Output the [X, Y] coordinate of the center of the cell containing the given text.  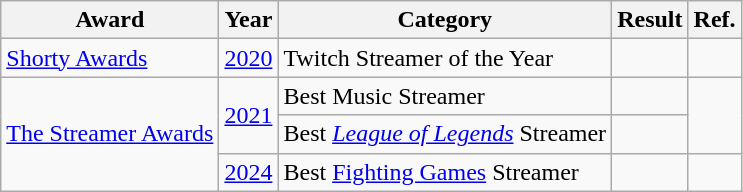
Category [445, 20]
The Streamer Awards [110, 134]
Ref. [714, 20]
2021 [248, 115]
Twitch Streamer of the Year [445, 58]
Shorty Awards [110, 58]
2024 [248, 172]
Best Fighting Games Streamer [445, 172]
Award [110, 20]
2020 [248, 58]
Year [248, 20]
Best Music Streamer [445, 96]
Best League of Legends Streamer [445, 134]
Result [650, 20]
